Determine the [X, Y] coordinate at the center of the cell enclosing the given text.  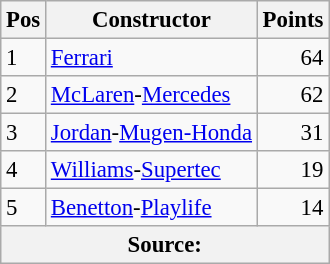
Ferrari [152, 58]
3 [24, 133]
14 [292, 208]
31 [292, 133]
5 [24, 208]
Points [292, 20]
4 [24, 170]
64 [292, 58]
Source: [165, 245]
Jordan-Mugen-Honda [152, 133]
McLaren-Mercedes [152, 95]
19 [292, 170]
Williams-Supertec [152, 170]
62 [292, 95]
Benetton-Playlife [152, 208]
1 [24, 58]
Constructor [152, 20]
Pos [24, 20]
2 [24, 95]
